Extract the [X, Y] coordinate from the center of the cell holding the provided text.  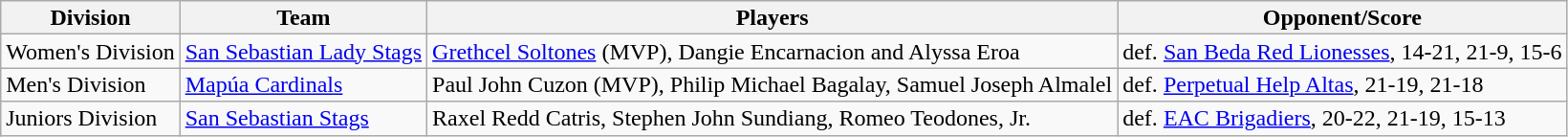
Division [90, 17]
San Sebastian Stags [303, 119]
Juniors Division [90, 119]
Team [303, 17]
Grethcel Soltones (MVP), Dangie Encarnacion and Alyssa Eroa [773, 52]
Mapúa Cardinals [303, 84]
Opponent/Score [1342, 17]
def. San Beda Red Lionesses, 14-21, 21-9, 15-6 [1342, 52]
Women's Division [90, 52]
Players [773, 17]
def. EAC Brigadiers, 20-22, 21-19, 15-13 [1342, 119]
def. Perpetual Help Altas, 21-19, 21-18 [1342, 84]
San Sebastian Lady Stags [303, 52]
Raxel Redd Catris, Stephen John Sundiang, Romeo Teodones, Jr. [773, 119]
Paul John Cuzon (MVP), Philip Michael Bagalay, Samuel Joseph Almalel [773, 84]
Men's Division [90, 84]
